Detect which cell encompasses the target text, then output its [X, Y] center coordinate. 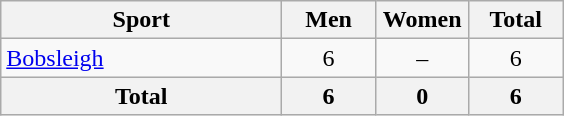
Women [422, 20]
Sport [142, 20]
Bobsleigh [142, 58]
Men [329, 20]
0 [422, 96]
– [422, 58]
